Return the (X, Y) coordinate for the center point of the cell that contains the specified text.  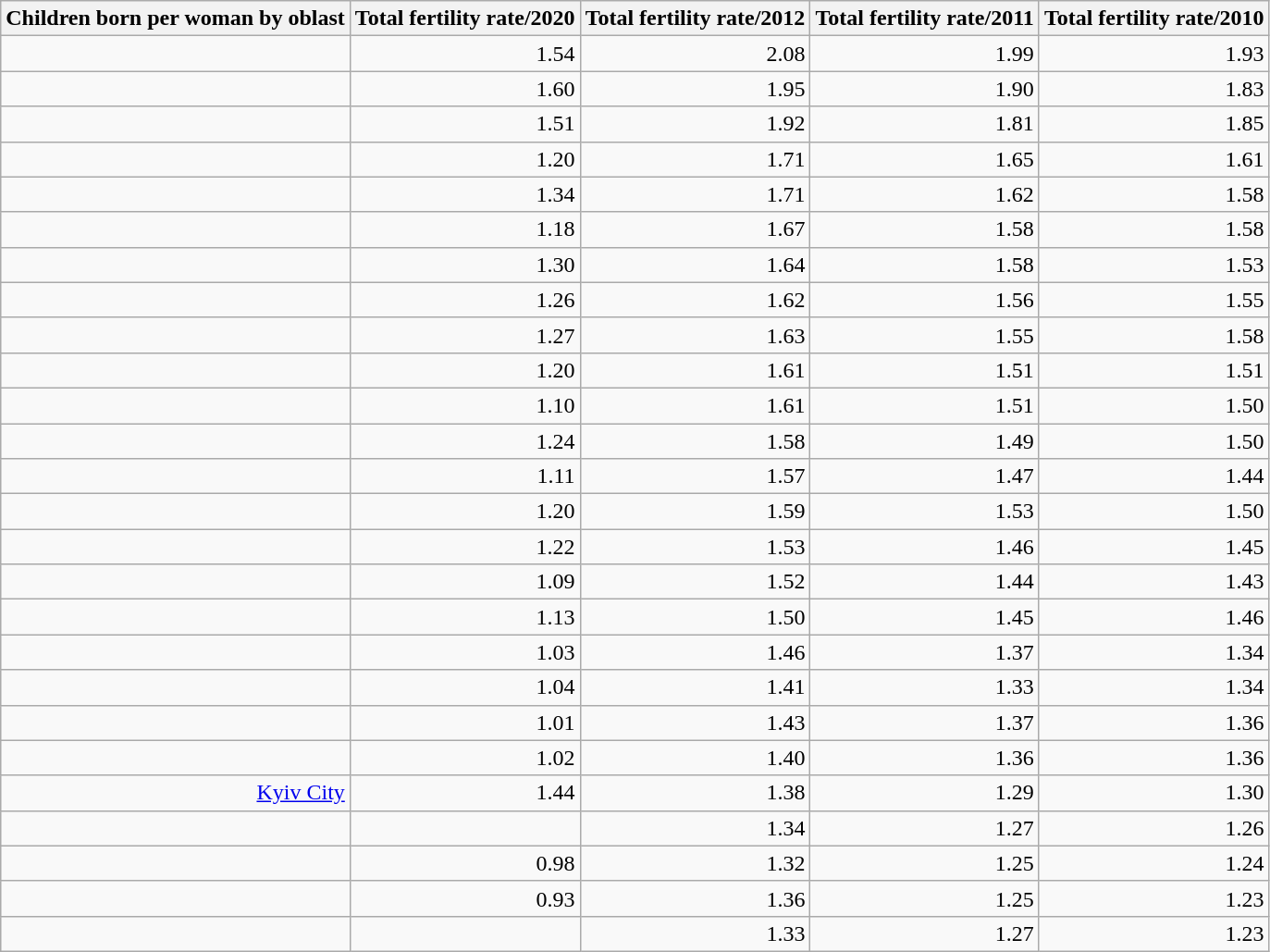
1.47 (925, 476)
1.40 (696, 758)
1.29 (925, 793)
1.03 (464, 652)
1.18 (464, 229)
Children born per woman by oblast (176, 19)
1.60 (464, 89)
1.02 (464, 758)
1.41 (696, 687)
1.13 (464, 617)
1.04 (464, 687)
1.38 (696, 793)
1.32 (696, 863)
1.11 (464, 476)
1.10 (464, 405)
Total fertility rate/2010 (1154, 19)
0.93 (464, 898)
1.59 (696, 512)
Total fertility rate/2012 (696, 19)
Kyiv City (176, 793)
1.90 (925, 89)
1.09 (464, 582)
1.22 (464, 547)
1.63 (696, 335)
1.92 (696, 124)
1.52 (696, 582)
1.65 (925, 159)
1.95 (696, 89)
1.83 (1154, 89)
Total fertility rate/2020 (464, 19)
1.67 (696, 229)
Total fertility rate/2011 (925, 19)
1.57 (696, 476)
1.49 (925, 441)
1.01 (464, 723)
1.81 (925, 124)
1.99 (925, 54)
0.98 (464, 863)
1.54 (464, 54)
1.64 (696, 265)
1.93 (1154, 54)
1.85 (1154, 124)
1.56 (925, 300)
2.08 (696, 54)
